Locate the cell with the specified text and output its [x, y] center coordinate. 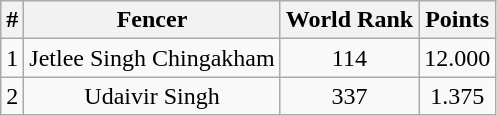
# [12, 20]
114 [349, 58]
Jetlee Singh Chingakham [152, 58]
World Rank [349, 20]
12.000 [458, 58]
2 [12, 96]
Udaivir Singh [152, 96]
1 [12, 58]
Fencer [152, 20]
Points [458, 20]
337 [349, 96]
1.375 [458, 96]
